Scan for the cell matching the given text and deliver its (X, Y) coordinate at center. 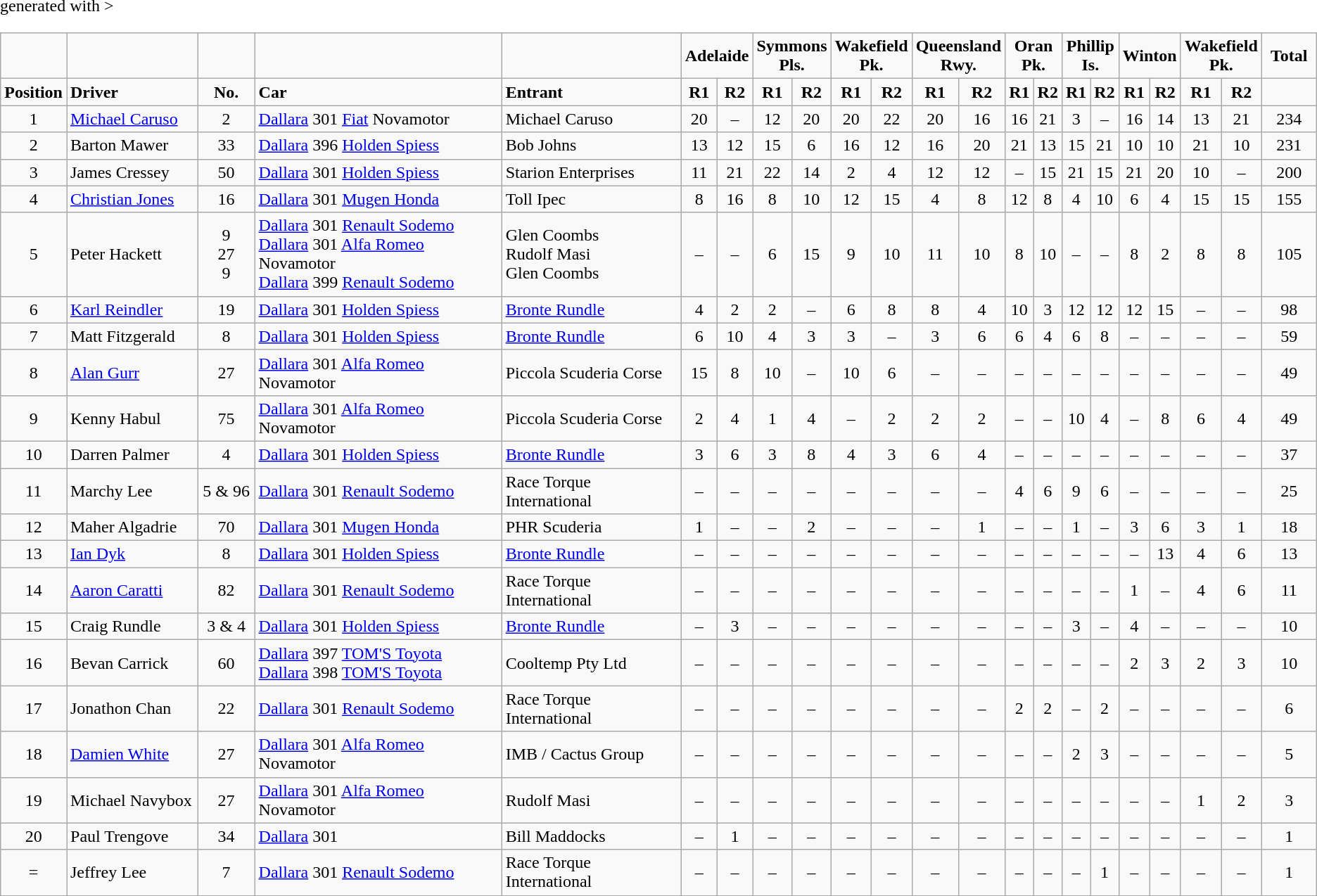
Toll Ipec (591, 199)
Jonathon Chan (132, 709)
82 (227, 591)
Car (378, 92)
Michael Navybox (132, 800)
Damien White (132, 754)
Dallara 301 (378, 836)
Dallara 397 TOM'S ToyotaDallara 398 TOM'S Toyota (378, 663)
37 (1289, 454)
105 (1289, 255)
Glen CoombsRudolf MasiGlen Coombs (591, 255)
231 (1289, 146)
Peter Hackett (132, 255)
= (34, 872)
Alan Gurr (132, 373)
Winton (1150, 56)
Rudolf Masi (591, 800)
Paul Trengove (132, 836)
Entrant (591, 92)
33 (227, 146)
Craig Rundle (132, 627)
17 (34, 709)
Barton Mawer (132, 146)
Bevan Carrick (132, 663)
Symmons Pls. (792, 56)
Darren Palmer (132, 454)
Aaron Caratti (132, 591)
200 (1289, 172)
75 (227, 418)
Phillip Is. (1090, 56)
60 (227, 663)
155 (1289, 199)
Position (34, 92)
50 (227, 172)
Adelaide (717, 56)
3 & 4 (227, 627)
Christian Jones (132, 199)
Oran Pk. (1034, 56)
5 & 96 (227, 491)
Queensland Rwy. (958, 56)
Bill Maddocks (591, 836)
PHR Scuderia (591, 527)
70 (227, 527)
25 (1289, 491)
Maher Algadrie (132, 527)
IMB / Cactus Group (591, 754)
Kenny Habul (132, 418)
James Cressey (132, 172)
Dallara 301 Fiat Novamotor (378, 119)
Driver (132, 92)
98 (1289, 309)
34 (227, 836)
Dallara 301 Renault SodemoDallara 301 Alfa Romeo NovamotorDallara 399 Renault Sodemo (378, 255)
Marchy Lee (132, 491)
Jeffrey Lee (132, 872)
Total (1289, 56)
59 (1289, 336)
234 (1289, 119)
No. (227, 92)
Cooltemp Pty Ltd (591, 663)
Bob Johns (591, 146)
Dallara 396 Holden Spiess (378, 146)
Matt Fitzgerald (132, 336)
Ian Dyk (132, 554)
9279 (227, 255)
Starion Enterprises (591, 172)
Karl Reindler (132, 309)
